Output the [x, y] coordinate of the center of the cell containing the given text.  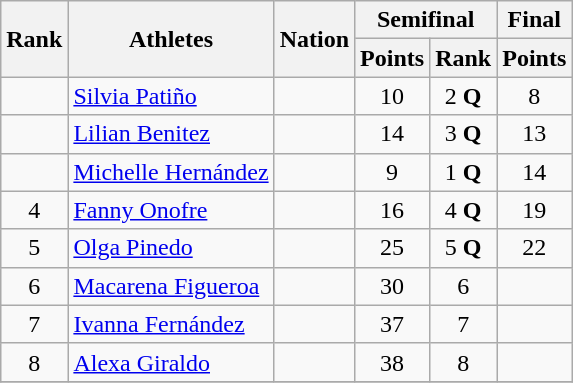
Nation [314, 39]
5 [34, 248]
10 [392, 96]
38 [392, 362]
5 Q [464, 248]
3 Q [464, 134]
9 [392, 172]
Olga Pinedo [171, 248]
4 Q [464, 210]
Silvia Patiño [171, 96]
13 [534, 134]
Macarena Figueroa [171, 286]
Semifinal [426, 20]
37 [392, 324]
19 [534, 210]
Final [534, 20]
Lilian Benitez [171, 134]
1 Q [464, 172]
Ivanna Fernández [171, 324]
Fanny Onofre [171, 210]
Michelle Hernández [171, 172]
25 [392, 248]
30 [392, 286]
Athletes [171, 39]
22 [534, 248]
Alexa Giraldo [171, 362]
2 Q [464, 96]
16 [392, 210]
4 [34, 210]
